Determine the [x, y] coordinate at the center of the cell enclosing the given text.  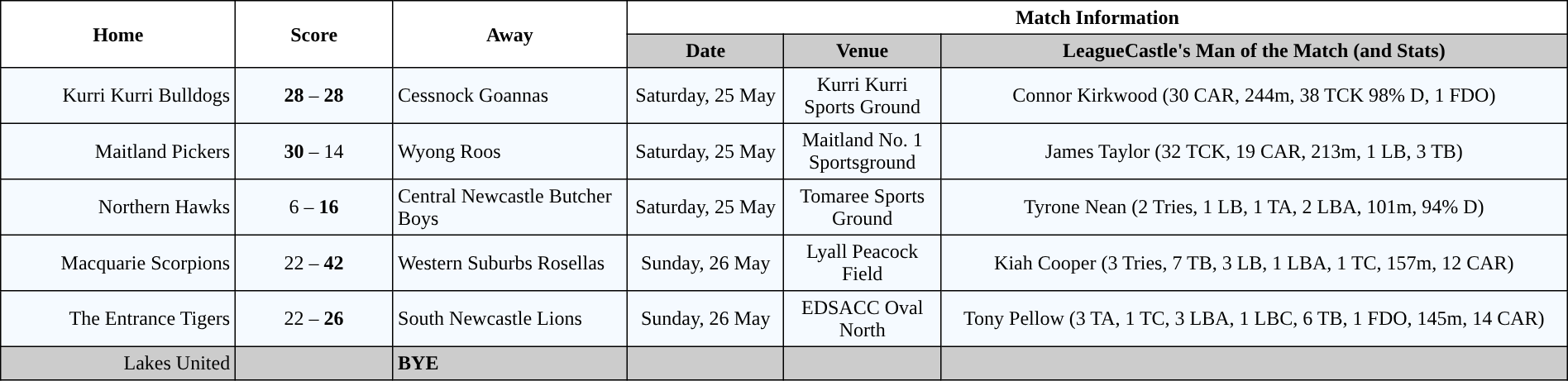
Cessnock Goannas [509, 96]
Maitland Pickers [118, 151]
Tomaree Sports Ground [862, 207]
Kurri Kurri Sports Ground [862, 96]
Northern Hawks [118, 207]
22 – 42 [314, 263]
Kiah Cooper (3 Tries, 7 TB, 3 LB, 1 LBA, 1 TC, 157m, 12 CAR) [1254, 263]
LeagueCastle's Man of the Match (and Stats) [1254, 50]
Lyall Peacock Field [862, 263]
Tyrone Nean (2 Tries, 1 LB, 1 TA, 2 LBA, 101m, 94% D) [1254, 207]
22 – 26 [314, 319]
Tony Pellow (3 TA, 1 TC, 3 LBA, 1 LBC, 6 TB, 1 FDO, 145m, 14 CAR) [1254, 319]
BYE [509, 363]
The Entrance Tigers [118, 319]
James Taylor (32 TCK, 19 CAR, 213m, 1 LB, 3 TB) [1254, 151]
Date [706, 50]
Connor Kirkwood (30 CAR, 244m, 38 TCK 98% D, 1 FDO) [1254, 96]
Kurri Kurri Bulldogs [118, 96]
Wyong Roos [509, 151]
Maitland No. 1 Sportsground [862, 151]
Score [314, 35]
28 – 28 [314, 96]
Central Newcastle Butcher Boys [509, 207]
EDSACC Oval North [862, 319]
Lakes United [118, 363]
30 – 14 [314, 151]
Home [118, 35]
South Newcastle Lions [509, 319]
Away [509, 35]
6 – 16 [314, 207]
Match Information [1098, 17]
Macquarie Scorpions [118, 263]
Western Suburbs Rosellas [509, 263]
Venue [862, 50]
